Capture the cell that displays the provided text and extract its (x, y) central coordinate. 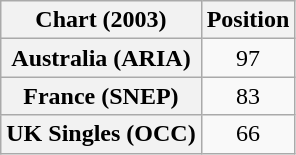
Australia (ARIA) (101, 58)
66 (248, 134)
97 (248, 58)
Position (248, 20)
France (SNEP) (101, 96)
UK Singles (OCC) (101, 134)
Chart (2003) (101, 20)
83 (248, 96)
